Identify which cell holds the provided text, then report its [X, Y] central coordinate. 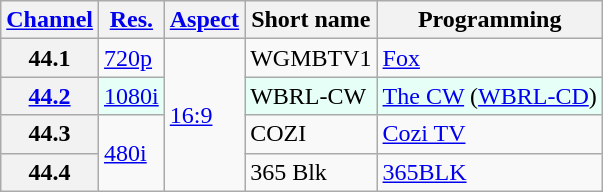
44.1 [50, 58]
Channel [50, 20]
16:9 [204, 115]
Short name [311, 20]
COZI [311, 134]
1080i [132, 96]
44.4 [50, 172]
Aspect [204, 20]
480i [132, 153]
WGMBTV1 [311, 58]
365BLK [490, 172]
44.2 [50, 96]
Cozi TV [490, 134]
720p [132, 58]
Fox [490, 58]
Programming [490, 20]
365 Blk [311, 172]
The CW (WBRL-CD) [490, 96]
44.3 [50, 134]
WBRL-CW [311, 96]
Res. [132, 20]
